Pinpoint the cell where the given text exists, returning its [x, y] midpoint coordinate. 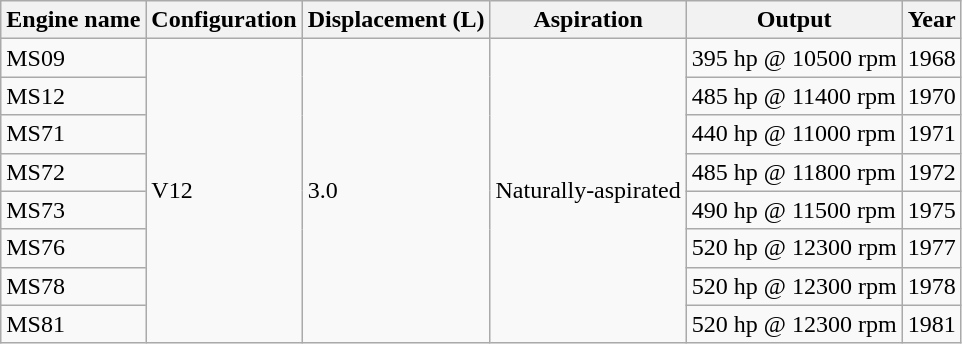
Year [932, 20]
Output [794, 20]
395 hp @ 10500 rpm [794, 58]
MS72 [74, 172]
1970 [932, 96]
1978 [932, 286]
MS12 [74, 96]
Engine name [74, 20]
MS78 [74, 286]
440 hp @ 11000 rpm [794, 134]
1981 [932, 324]
MS09 [74, 58]
1977 [932, 248]
1968 [932, 58]
MS81 [74, 324]
MS73 [74, 210]
Configuration [224, 20]
485 hp @ 11800 rpm [794, 172]
1971 [932, 134]
1972 [932, 172]
Displacement (L) [396, 20]
1975 [932, 210]
485 hp @ 11400 rpm [794, 96]
490 hp @ 11500 rpm [794, 210]
V12 [224, 191]
Aspiration [588, 20]
MS76 [74, 248]
MS71 [74, 134]
Naturally-aspirated [588, 191]
3.0 [396, 191]
